Find where the given text appears and provide that cell's center as [x, y] coordinate. 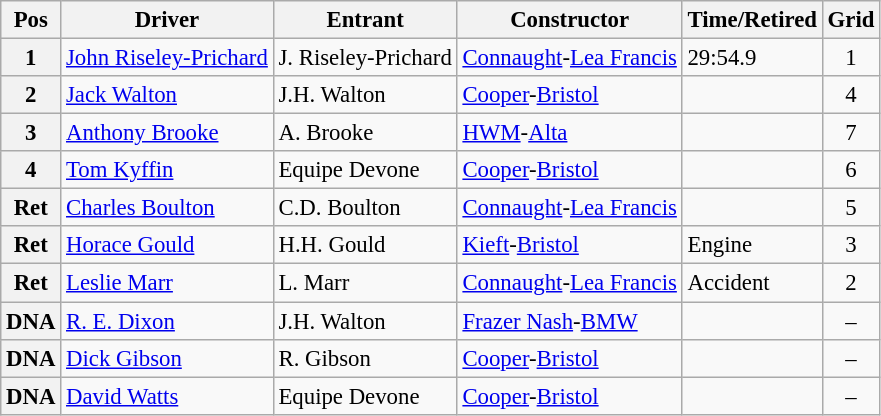
Entrant [365, 20]
Tom Kyffin [167, 170]
5 [850, 208]
Time/Retired [752, 20]
C.D. Boulton [365, 208]
Leslie Marr [167, 283]
Horace Gould [167, 245]
Jack Walton [167, 95]
HWM-Alta [570, 133]
Accident [752, 283]
29:54.9 [752, 58]
J. Riseley-Prichard [365, 58]
Kieft-Bristol [570, 245]
H.H. Gould [365, 245]
6 [850, 170]
Pos [31, 20]
R. E. Dixon [167, 321]
L. Marr [365, 283]
Driver [167, 20]
Constructor [570, 20]
David Watts [167, 396]
Dick Gibson [167, 358]
Frazer Nash-BMW [570, 321]
R. Gibson [365, 358]
Charles Boulton [167, 208]
Engine [752, 245]
Anthony Brooke [167, 133]
Grid [850, 20]
A. Brooke [365, 133]
7 [850, 133]
John Riseley-Prichard [167, 58]
